Extract the (x, y) coordinate from the center of the cell holding the provided text.  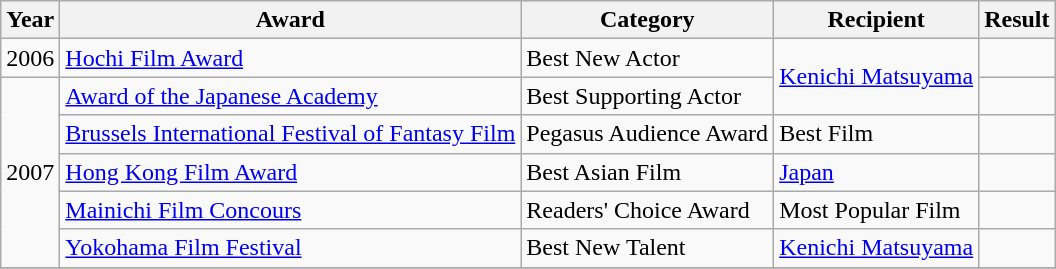
Readers' Choice Award (648, 210)
2006 (30, 58)
Hochi Film Award (290, 58)
Pegasus Audience Award (648, 134)
Result (1017, 20)
Best Film (876, 134)
Japan (876, 172)
Award (290, 20)
Recipient (876, 20)
Hong Kong Film Award (290, 172)
Best New Talent (648, 248)
Mainichi Film Concours (290, 210)
Brussels International Festival of Fantasy Film (290, 134)
Yokohama Film Festival (290, 248)
Most Popular Film (876, 210)
Year (30, 20)
Category (648, 20)
Best Supporting Actor (648, 96)
Award of the Japanese Academy (290, 96)
Best New Actor (648, 58)
2007 (30, 172)
Best Asian Film (648, 172)
